Identify which cell holds the provided text, then report its (X, Y) central coordinate. 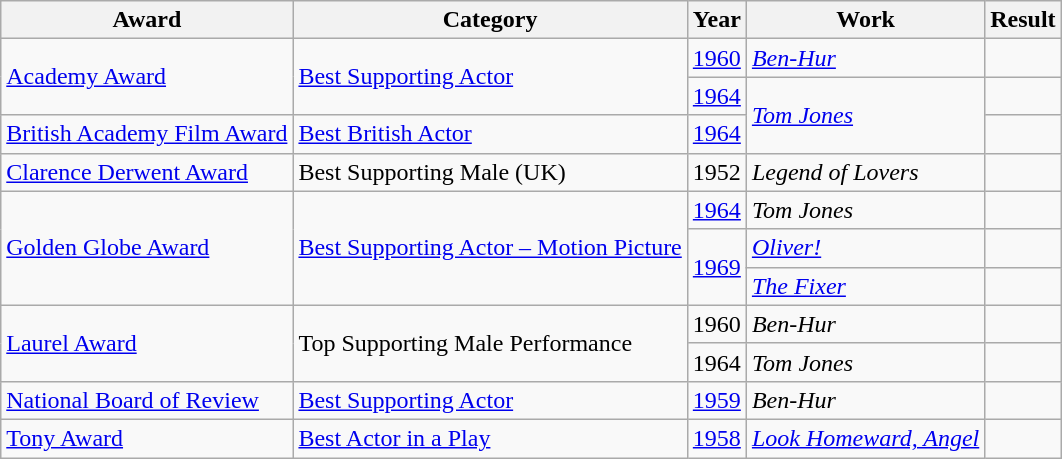
Look Homeward, Angel (865, 438)
British Academy Film Award (147, 134)
Legend of Lovers (865, 172)
Work (865, 20)
1958 (716, 438)
Result (1023, 20)
1952 (716, 172)
1959 (716, 400)
Best British Actor (490, 134)
National Board of Review (147, 400)
The Fixer (865, 286)
Academy Award (147, 77)
Tony Award (147, 438)
Oliver! (865, 248)
Top Supporting Male Performance (490, 343)
Golden Globe Award (147, 248)
1969 (716, 267)
Best Actor in a Play (490, 438)
Best Supporting Actor – Motion Picture (490, 248)
Year (716, 20)
Category (490, 20)
Clarence Derwent Award (147, 172)
Laurel Award (147, 343)
Best Supporting Male (UK) (490, 172)
Award (147, 20)
